Capture the cell that displays the provided text and extract its (X, Y) central coordinate. 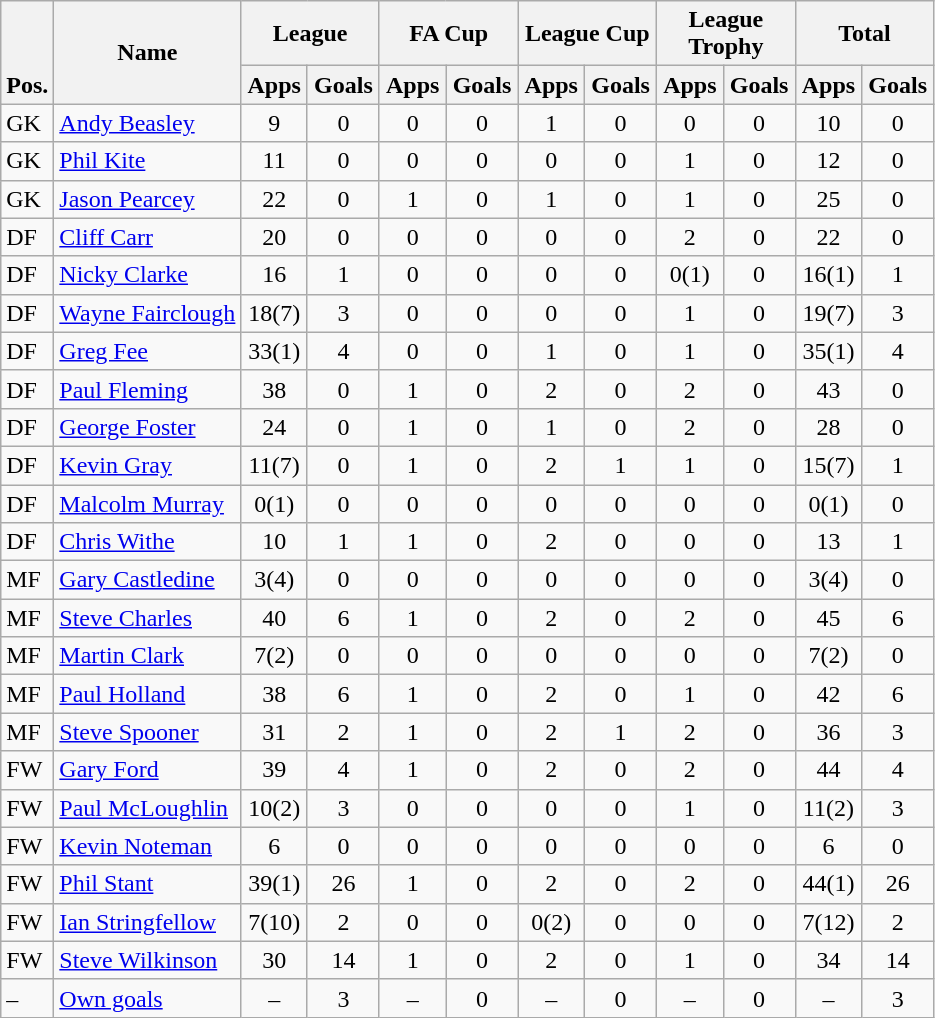
16(1) (828, 275)
Name (148, 52)
35(1) (828, 351)
28 (828, 427)
13 (828, 542)
Greg Fee (148, 351)
11 (274, 161)
44(1) (828, 884)
League (310, 34)
Steve Spooner (148, 732)
Kevin Noteman (148, 846)
40 (274, 618)
FA Cup (448, 34)
0(2) (552, 922)
Ian Stringfellow (148, 922)
11(2) (828, 808)
Martin Clark (148, 656)
Paul Fleming (148, 389)
18(7) (274, 313)
36 (828, 732)
44 (828, 770)
Steve Wilkinson (148, 960)
19(7) (828, 313)
Andy Beasley (148, 123)
Cliff Carr (148, 237)
11(7) (274, 465)
42 (828, 694)
Phil Stant (148, 884)
25 (828, 199)
15(7) (828, 465)
24 (274, 427)
34 (828, 960)
10(2) (274, 808)
31 (274, 732)
Pos. (28, 52)
Paul McLoughlin (148, 808)
Gary Castledine (148, 580)
33(1) (274, 351)
Paul Holland (148, 694)
Chris Withe (148, 542)
League Cup (588, 34)
George Foster (148, 427)
7(12) (828, 922)
30 (274, 960)
Phil Kite (148, 161)
League Trophy (726, 34)
Nicky Clarke (148, 275)
16 (274, 275)
20 (274, 237)
Malcolm Murray (148, 503)
Jason Pearcey (148, 199)
39(1) (274, 884)
39 (274, 770)
12 (828, 161)
43 (828, 389)
Total (864, 34)
45 (828, 618)
7(10) (274, 922)
9 (274, 123)
Steve Charles (148, 618)
Own goals (148, 998)
Gary Ford (148, 770)
Wayne Fairclough (148, 313)
Kevin Gray (148, 465)
